Return the [x, y] coordinate for the center point of the cell that contains the specified text.  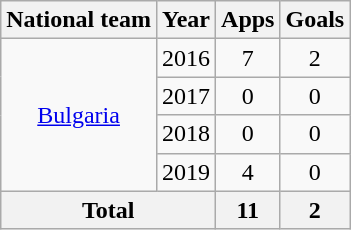
2019 [186, 172]
2018 [186, 134]
4 [248, 172]
National team [79, 20]
Total [108, 210]
Year [186, 20]
Bulgaria [79, 115]
7 [248, 58]
Apps [248, 20]
2016 [186, 58]
2017 [186, 96]
11 [248, 210]
Goals [315, 20]
